Return the [X, Y] coordinate for the center point of the cell that contains the specified text.  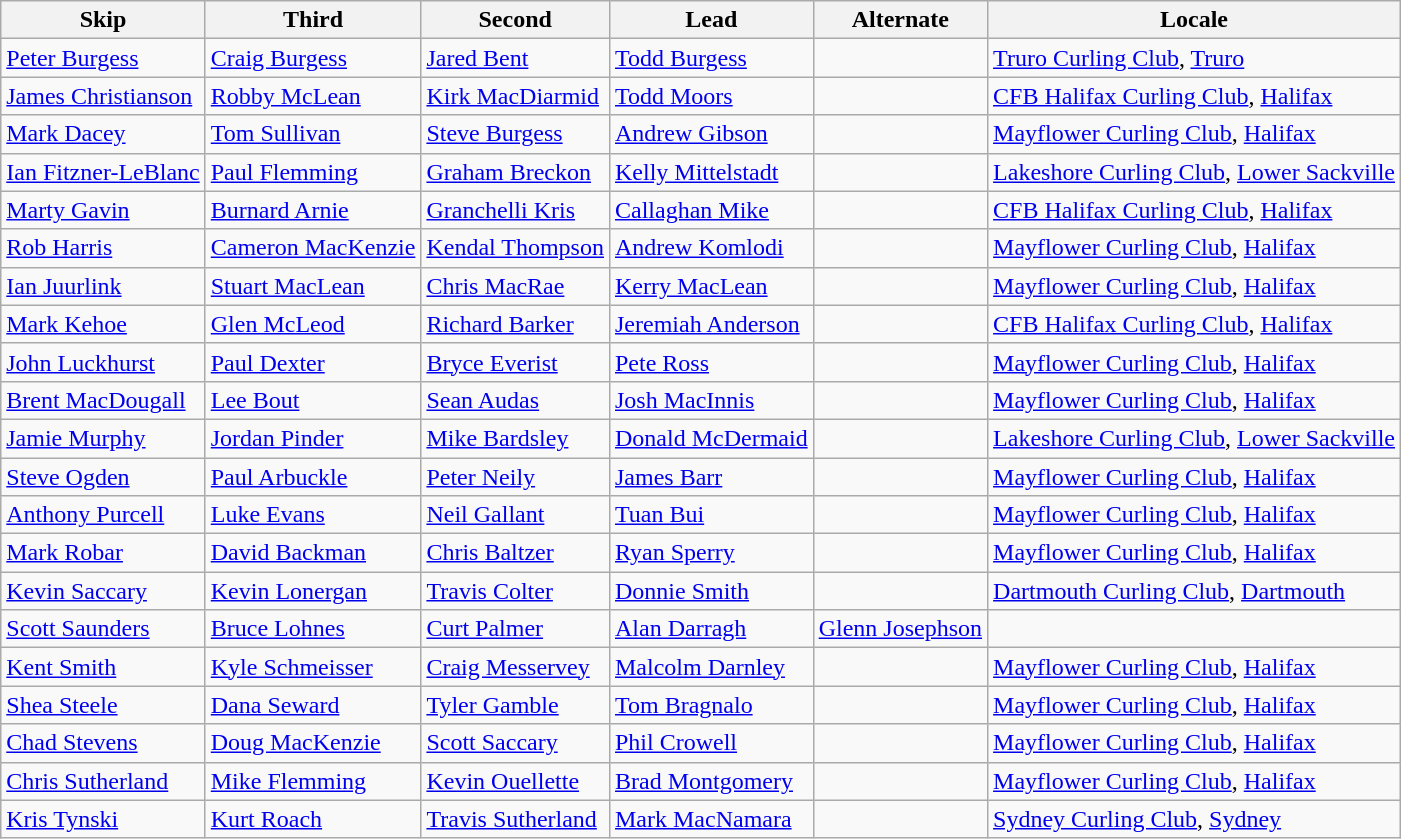
Kent Smith [103, 667]
Kendal Thompson [516, 248]
Skip [103, 20]
Kris Tynski [103, 819]
Donnie Smith [711, 591]
Jared Bent [516, 58]
Jamie Murphy [103, 438]
Luke Evans [313, 515]
Kevin Ouellette [516, 781]
Kurt Roach [313, 819]
Paul Flemming [313, 172]
Chad Stevens [103, 743]
Scott Saccary [516, 743]
Sean Audas [516, 400]
Todd Burgess [711, 58]
Third [313, 20]
Alternate [900, 20]
Peter Burgess [103, 58]
Pete Ross [711, 362]
Mark MacNamara [711, 819]
Ian Fitzner-LeBlanc [103, 172]
Donald McDermaid [711, 438]
Paul Arbuckle [313, 477]
Mark Kehoe [103, 324]
Dartmouth Curling Club, Dartmouth [1194, 591]
Steve Ogden [103, 477]
Locale [1194, 20]
Jordan Pinder [313, 438]
Callaghan Mike [711, 210]
Lee Bout [313, 400]
Mark Robar [103, 553]
Chris Baltzer [516, 553]
Brad Montgomery [711, 781]
Lead [711, 20]
Bryce Everist [516, 362]
Travis Colter [516, 591]
David Backman [313, 553]
Mike Bardsley [516, 438]
Glen McLeod [313, 324]
Paul Dexter [313, 362]
Truro Curling Club, Truro [1194, 58]
Rob Harris [103, 248]
Kerry MacLean [711, 286]
Neil Gallant [516, 515]
Marty Gavin [103, 210]
Shea Steele [103, 705]
Alan Darragh [711, 629]
Mark Dacey [103, 134]
Andrew Gibson [711, 134]
Sydney Curling Club, Sydney [1194, 819]
Bruce Lohnes [313, 629]
Burnard Arnie [313, 210]
Granchelli Kris [516, 210]
Tuan Bui [711, 515]
Anthony Purcell [103, 515]
Mike Flemming [313, 781]
Andrew Komlodi [711, 248]
James Barr [711, 477]
Kevin Saccary [103, 591]
Doug MacKenzie [313, 743]
Phil Crowell [711, 743]
Kirk MacDiarmid [516, 96]
Malcolm Darnley [711, 667]
Stuart MacLean [313, 286]
Chris MacRae [516, 286]
Richard Barker [516, 324]
Graham Breckon [516, 172]
Kelly Mittelstadt [711, 172]
Todd Moors [711, 96]
James Christianson [103, 96]
Glenn Josephson [900, 629]
Ian Juurlink [103, 286]
Travis Sutherland [516, 819]
Robby McLean [313, 96]
Peter Neily [516, 477]
Curt Palmer [516, 629]
Tom Sullivan [313, 134]
Craig Burgess [313, 58]
Tyler Gamble [516, 705]
Craig Messervey [516, 667]
Ryan Sperry [711, 553]
Josh MacInnis [711, 400]
Scott Saunders [103, 629]
Jeremiah Anderson [711, 324]
Brent MacDougall [103, 400]
Tom Bragnalo [711, 705]
Chris Sutherland [103, 781]
Cameron MacKenzie [313, 248]
Kyle Schmeisser [313, 667]
John Luckhurst [103, 362]
Dana Seward [313, 705]
Kevin Lonergan [313, 591]
Steve Burgess [516, 134]
Second [516, 20]
